Locate the cell with the specified text and output its (x, y) center coordinate. 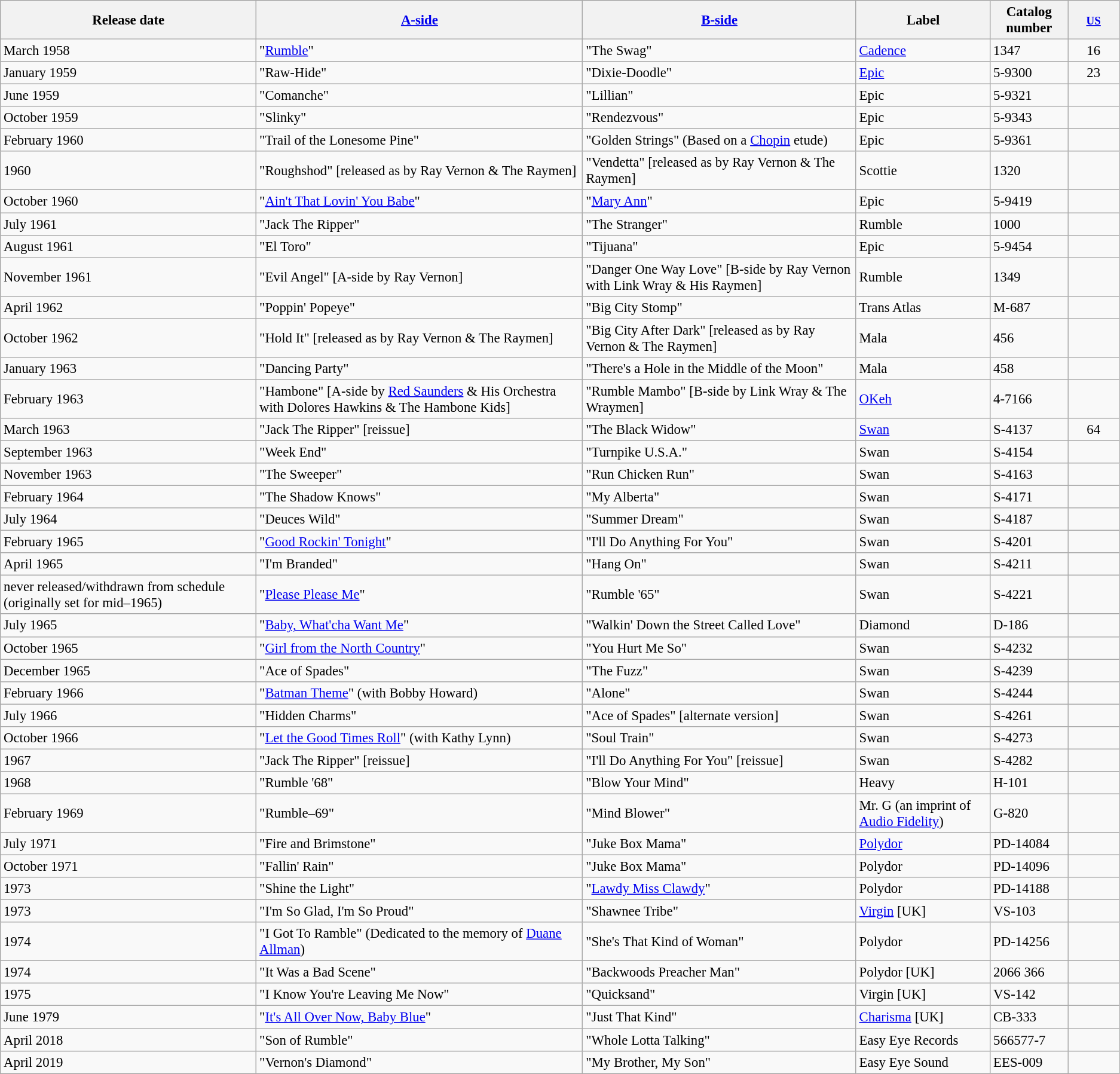
5-9300 (1029, 73)
Polydor [UK] (923, 972)
"It's All Over Now, Baby Blue" (420, 1017)
VS-142 (1029, 995)
D-186 (1029, 626)
"Slinky" (420, 118)
July 1966 (128, 715)
"Rumble–69" (420, 813)
S-4187 (1029, 519)
Scottie (923, 171)
"Batman Theme" (with Bobby Howard) (420, 693)
"Evil Angel" [A-side by Ray Vernon] (420, 277)
4-7166 (1029, 399)
Mr. G (an imprint of Audio Fidelity) (923, 813)
"Big City Stomp" (720, 307)
Cadence (923, 51)
"Rumble '65" (720, 595)
"Raw-Hide" (420, 73)
"Lawdy Miss Clawdy" (720, 889)
"Whole Lotta Talking" (720, 1040)
March 1958 (128, 51)
December 1965 (128, 671)
"You Hurt Me So" (720, 648)
1347 (1029, 51)
"Danger One Way Love" [B-side by Ray Vernon with Link Wray & His Raymen] (720, 277)
"Hidden Charms" (420, 715)
"Vernon's Diamond" (420, 1062)
November 1961 (128, 277)
October 1965 (128, 648)
"El Toro" (420, 246)
"Ain't That Lovin' You Babe" (420, 201)
never released/withdrawn from schedule (originally set for mid–1965) (128, 595)
"I'll Do Anything For You" [reissue] (720, 760)
S-4163 (1029, 475)
456 (1029, 338)
5-9361 (1029, 140)
"Hambone" [A-side by Red Saunders & His Orchestra with Dolores Hawkins & The Hambone Kids] (420, 399)
"Dancing Party" (420, 369)
"Walkin' Down the Street Called Love" (720, 626)
June 1959 (128, 96)
April 1965 (128, 564)
October 1960 (128, 201)
64 (1094, 430)
"Let the Good Times Roll" (with Kathy Lynn) (420, 738)
"The Shadow Knows" (420, 497)
PD-14188 (1029, 889)
"It Was a Bad Scene" (420, 972)
OKeh (923, 399)
"Run Chicken Run" (720, 475)
"I'm So Glad, I'm So Proud" (420, 911)
S-4239 (1029, 671)
S-4282 (1029, 760)
"Jack The Ripper" (420, 224)
"The Fuzz" (720, 671)
1960 (128, 171)
"Backwoods Preacher Man" (720, 972)
G-820 (1029, 813)
"Tijuana" (720, 246)
S-4261 (1029, 715)
"Rumble" (420, 51)
April 1962 (128, 307)
"Baby, What'cha Want Me" (420, 626)
"The Stranger" (720, 224)
February 1966 (128, 693)
"Lillian" (720, 96)
"Dixie-Doodle" (720, 73)
CB-333 (1029, 1017)
B-side (720, 20)
23 (1094, 73)
"Hang On" (720, 564)
Easy Eye Sound (923, 1062)
"Shine the Light" (420, 889)
"Roughshod" [released as by Ray Vernon & The Raymen] (420, 171)
November 1963 (128, 475)
A-side (420, 20)
"I Know You're Leaving Me Now" (420, 995)
"Summer Dream" (720, 519)
Label (923, 20)
October 1959 (128, 118)
"Shawnee Tribe" (720, 911)
February 1964 (128, 497)
"Fire and Brimstone" (420, 844)
Heavy (923, 783)
"Mind Blower" (720, 813)
"Golden Strings" (Based on a Chopin etude) (720, 140)
"Soul Train" (720, 738)
July 1965 (128, 626)
October 1962 (128, 338)
"Alone" (720, 693)
S-4232 (1029, 648)
March 1963 (128, 430)
"Hold It" [released as by Ray Vernon & The Raymen] (420, 338)
Easy Eye Records (923, 1040)
January 1959 (128, 73)
2066 366 (1029, 972)
April 2018 (128, 1040)
1320 (1029, 171)
458 (1029, 369)
Charisma [UK] (923, 1017)
July 1964 (128, 519)
"Rumble '68" (420, 783)
"She's That Kind of Woman" (720, 942)
October 1971 (128, 867)
"Big City After Dark" [released as by Ray Vernon & The Raymen] (720, 338)
5-9321 (1029, 96)
16 (1094, 51)
"Week End" (420, 452)
"Just That Kind" (720, 1017)
S-4211 (1029, 564)
"My Alberta" (720, 497)
PD-14096 (1029, 867)
566577-7 (1029, 1040)
1975 (128, 995)
5-9343 (1029, 118)
US (1094, 20)
"Comanche" (420, 96)
"Poppin' Popeye" (420, 307)
October 1966 (128, 738)
"I Got To Ramble" (Dedicated to the memory of Duane Allman) (420, 942)
"Vendetta" [released as by Ray Vernon & The Raymen] (720, 171)
"Son of Rumble" (420, 1040)
5-9454 (1029, 246)
Catalog number (1029, 20)
February 1963 (128, 399)
"Rumble Mambo" [B-side by Link Wray & The Wraymen] (720, 399)
"Mary Ann" (720, 201)
"My Brother, My Son" (720, 1062)
"I'm Branded" (420, 564)
"Rendezvous" (720, 118)
1349 (1029, 277)
S-4171 (1029, 497)
Diamond (923, 626)
1000 (1029, 224)
July 1971 (128, 844)
EES-009 (1029, 1062)
June 1979 (128, 1017)
S-4273 (1029, 738)
"Girl from the North Country" (420, 648)
1967 (128, 760)
July 1961 (128, 224)
PD-14256 (1029, 942)
February 1960 (128, 140)
PD-14084 (1029, 844)
February 1969 (128, 813)
M-687 (1029, 307)
August 1961 (128, 246)
January 1963 (128, 369)
1968 (128, 783)
S-4244 (1029, 693)
"Please Please Me" (420, 595)
"The Sweeper" (420, 475)
"Turnpike U.S.A." (720, 452)
February 1965 (128, 542)
"Ace of Spades" [alternate version] (720, 715)
"Quicksand" (720, 995)
VS-103 (1029, 911)
"I'll Do Anything For You" (720, 542)
Trans Atlas (923, 307)
"There's a Hole in the Middle of the Moon" (720, 369)
"Ace of Spades" (420, 671)
5-9419 (1029, 201)
Release date (128, 20)
S-4221 (1029, 595)
April 2019 (128, 1062)
"Trail of the Lonesome Pine" (420, 140)
"Good Rockin' Tonight" (420, 542)
H-101 (1029, 783)
September 1963 (128, 452)
"Fallin' Rain" (420, 867)
"The Swag" (720, 51)
"Deuces Wild" (420, 519)
"Blow Your Mind" (720, 783)
"The Black Widow" (720, 430)
S-4137 (1029, 430)
S-4201 (1029, 542)
S-4154 (1029, 452)
